Extract the (x, y) coordinate from the center of the cell holding the provided text.  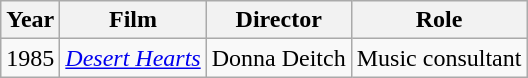
Desert Hearts (133, 58)
Donna Deitch (278, 58)
Year (30, 20)
Music consultant (439, 58)
Role (439, 20)
Film (133, 20)
1985 (30, 58)
Director (278, 20)
